Identify which cell holds the provided text, then report its [X, Y] central coordinate. 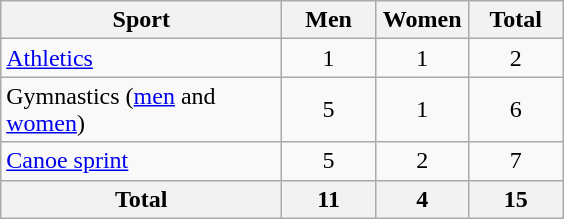
Women [422, 20]
Athletics [142, 58]
Men [329, 20]
11 [329, 199]
Gymnastics (men and women) [142, 110]
15 [516, 199]
7 [516, 161]
6 [516, 110]
4 [422, 199]
Canoe sprint [142, 161]
Sport [142, 20]
